Detect which cell encompasses the target text, then output its [x, y] center coordinate. 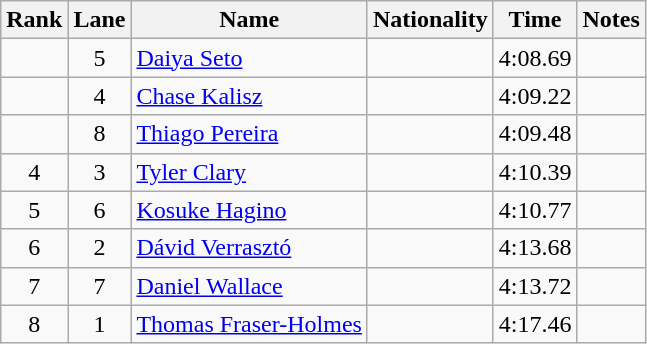
Notes [611, 20]
Lane [100, 20]
Time [535, 20]
Nationality [430, 20]
Rank [34, 20]
1 [100, 324]
3 [100, 172]
Daniel Wallace [250, 286]
4:08.69 [535, 58]
2 [100, 248]
4:09.22 [535, 96]
Dávid Verrasztó [250, 248]
Kosuke Hagino [250, 210]
Tyler Clary [250, 172]
4:10.39 [535, 172]
Chase Kalisz [250, 96]
Name [250, 20]
4:13.68 [535, 248]
Thiago Pereira [250, 134]
4:10.77 [535, 210]
4:13.72 [535, 286]
4:09.48 [535, 134]
4:17.46 [535, 324]
Daiya Seto [250, 58]
Thomas Fraser-Holmes [250, 324]
